From the cell containing the given text, extract its center point as (x, y) coordinate. 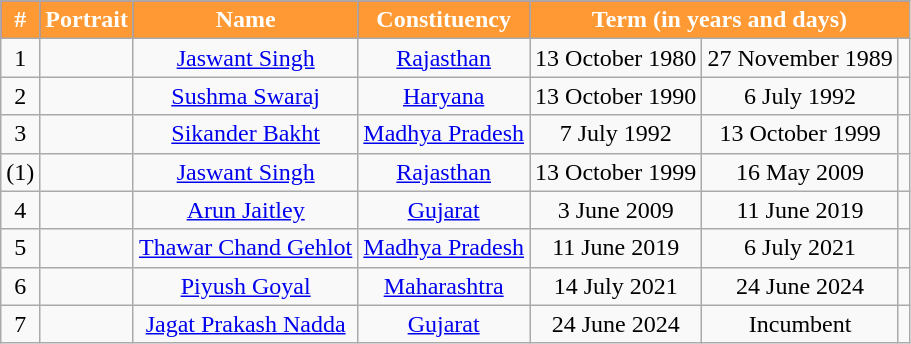
13 October 1990 (616, 96)
6 (20, 286)
14 July 2021 (616, 286)
7 July 1992 (616, 134)
3 (20, 134)
(1) (20, 172)
4 (20, 210)
7 (20, 324)
Arun Jaitley (245, 210)
Thawar Chand Gehlot (245, 248)
Portrait (87, 20)
6 July 1992 (800, 96)
5 (20, 248)
Name (245, 20)
Incumbent (800, 324)
Maharashtra (444, 286)
# (20, 20)
6 July 2021 (800, 248)
2 (20, 96)
Term (in years and days) (720, 20)
Sikander Bakht (245, 134)
16 May 2009 (800, 172)
Haryana (444, 96)
1 (20, 58)
Constituency (444, 20)
Piyush Goyal (245, 286)
13 October 1980 (616, 58)
27 November 1989 (800, 58)
Sushma Swaraj (245, 96)
Jagat Prakash Nadda (245, 324)
3 June 2009 (616, 210)
